Return the [X, Y] coordinate for the center point of the cell that contains the specified text.  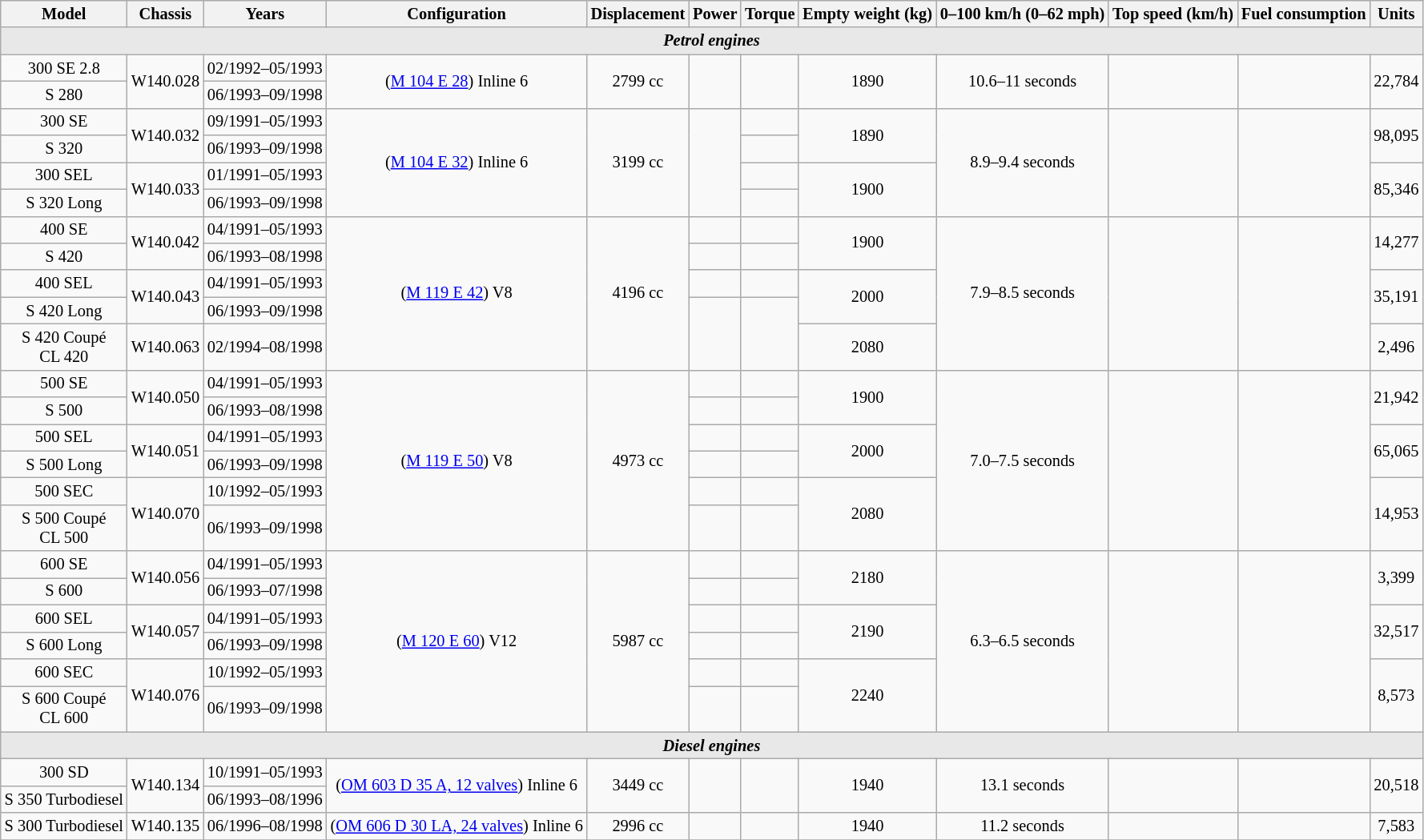
(M 120 E 60) V12 [457, 641]
2190 [867, 631]
Displacement [638, 14]
20,518 [1396, 785]
W140.070 [165, 514]
400 SE [64, 230]
S 420 CoupéCL 420 [64, 347]
400 SEL [64, 283]
10/1991–05/1993 [265, 772]
Petrol engines [711, 41]
5987 cc [638, 641]
8.9–9.4 seconds [1022, 162]
(M 119 E 50) V8 [457, 460]
7.9–8.5 seconds [1022, 293]
3449 cc [638, 785]
0–100 km/h (0–62 mph) [1022, 14]
W140.051 [165, 450]
Units [1396, 14]
11.2 seconds [1022, 826]
300 SE 2.8 [64, 68]
S 300 Turbodiesel [64, 826]
02/1994–08/1998 [265, 347]
06/1993–07/1998 [265, 591]
22,784 [1396, 82]
(M 104 E 28) Inline 6 [457, 82]
600 SE [64, 565]
Chassis [165, 14]
3,399 [1396, 578]
S 600 Long [64, 645]
300 SEL [64, 175]
2180 [867, 578]
35,191 [1396, 296]
Torque [770, 14]
6.3–6.5 seconds [1022, 641]
7.0–7.5 seconds [1022, 460]
14,277 [1396, 243]
21,942 [1396, 397]
Configuration [457, 14]
4196 cc [638, 293]
W140.135 [165, 826]
S 280 [64, 94]
02/1992–05/1993 [265, 68]
S 500 CoupéCL 500 [64, 528]
500 SEC [64, 491]
Diesel engines [711, 746]
Top speed (km/h) [1173, 14]
13.1 seconds [1022, 785]
W140.050 [165, 397]
2,496 [1396, 347]
7,583 [1396, 826]
600 SEL [64, 618]
W140.028 [165, 82]
S 600 CoupéCL 600 [64, 709]
W140.043 [165, 296]
300 SD [64, 772]
S 500 [64, 411]
S 600 [64, 591]
Empty weight (kg) [867, 14]
500 SEL [64, 437]
01/1991–05/1993 [265, 175]
W140.056 [165, 578]
2799 cc [638, 82]
S 420 Long [64, 311]
Model [64, 14]
14,953 [1396, 514]
06/1996–08/1998 [265, 826]
W140.063 [165, 347]
W140.032 [165, 135]
300 SE [64, 122]
85,346 [1396, 189]
Years [265, 14]
(M 104 E 32) Inline 6 [457, 162]
600 SEC [64, 672]
Fuel consumption [1304, 14]
W140.134 [165, 785]
3199 cc [638, 162]
W140.076 [165, 695]
06/1993–08/1996 [265, 799]
32,517 [1396, 631]
W140.042 [165, 243]
(OM 603 D 35 A, 12 valves) Inline 6 [457, 785]
S 320 Long [64, 203]
W140.057 [165, 631]
S 350 Turbodiesel [64, 799]
500 SE [64, 384]
(OM 606 D 30 LA, 24 valves) Inline 6 [457, 826]
65,065 [1396, 450]
(M 119 E 42) V8 [457, 293]
2996 cc [638, 826]
09/1991–05/1993 [265, 122]
8,573 [1396, 695]
S 420 [64, 256]
10.6–11 seconds [1022, 82]
2240 [867, 695]
W140.033 [165, 189]
Power [714, 14]
98,095 [1396, 135]
S 320 [64, 149]
4973 cc [638, 460]
S 500 Long [64, 464]
